Find where the given text appears and provide that cell's center as [x, y] coordinate. 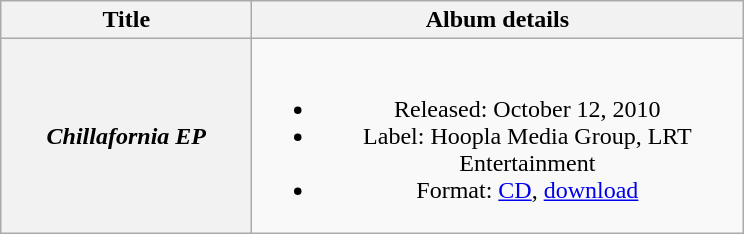
Chillafornia EP [126, 136]
Album details [498, 20]
Released: October 12, 2010Label: Hoopla Media Group, LRT EntertainmentFormat: CD, download [498, 136]
Title [126, 20]
